Pinpoint the cell where the given text exists, returning its [X, Y] midpoint coordinate. 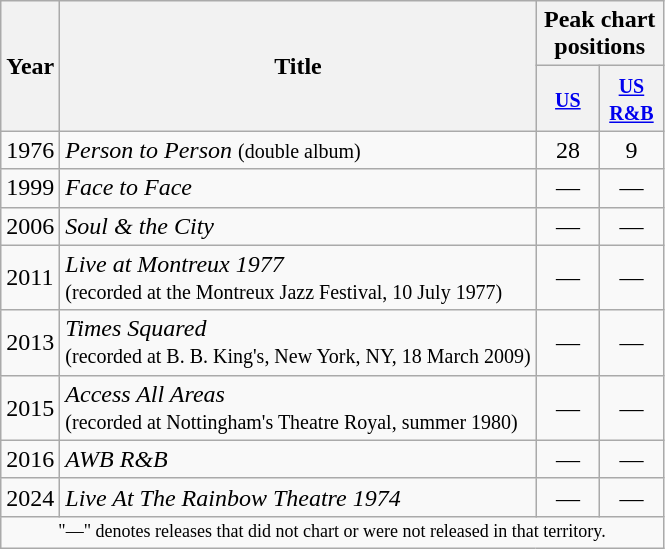
1976 [30, 150]
AWB R&B [298, 459]
Peak chart positions [600, 34]
2015 [30, 408]
28 [568, 150]
Times Squared (recorded at B. B. King's, New York, NY, 18 March 2009) [298, 342]
"—" denotes releases that did not chart or were not released in that territory. [332, 532]
Access All Areas (recorded at Nottingham's Theatre Royal, summer 1980) [298, 408]
2013 [30, 342]
2011 [30, 278]
Year [30, 66]
Title [298, 66]
2006 [30, 226]
Face to Face [298, 188]
1999 [30, 188]
Person to Person (double album) [298, 150]
2016 [30, 459]
Live at Montreux 1977 (recorded at the Montreux Jazz Festival, 10 July 1977) [298, 278]
Live At The Rainbow Theatre 1974 [298, 497]
Soul & the City [298, 226]
US R&B [632, 98]
9 [632, 150]
2024 [30, 497]
US [568, 98]
